Return [X, Y] of the center of cell containing provided text 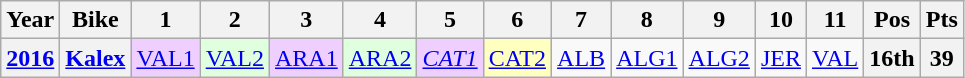
39 [942, 58]
Pos [892, 20]
Bike [96, 20]
ARA2 [380, 58]
ALG2 [719, 58]
1 [166, 20]
16th [892, 58]
7 [582, 20]
ARA1 [306, 58]
Kalex [96, 58]
ALG1 [647, 58]
Pts [942, 20]
5 [450, 20]
JER [780, 58]
VAL2 [234, 58]
4 [380, 20]
9 [719, 20]
6 [517, 20]
CAT2 [517, 58]
CAT1 [450, 58]
10 [780, 20]
VAL1 [166, 58]
8 [647, 20]
2 [234, 20]
Year [30, 20]
ALB [582, 58]
2016 [30, 58]
VAL [834, 58]
3 [306, 20]
11 [834, 20]
